Return the [x, y] coordinate for the center point of the cell that contains the specified text.  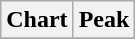
Chart [37, 20]
Peak [104, 20]
